Output the [x, y] coordinate of the center of the cell containing the given text.  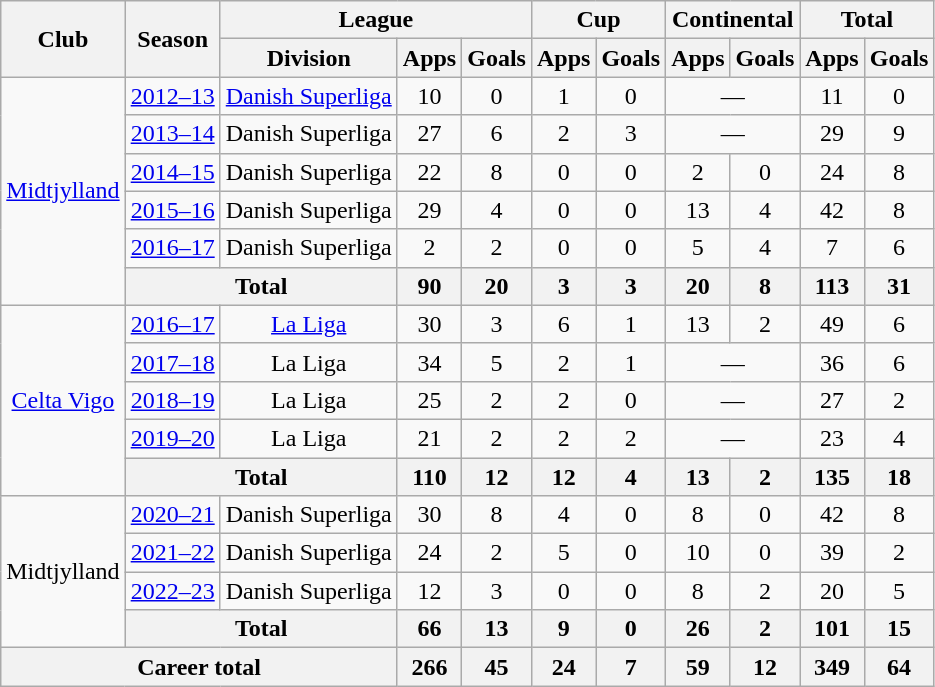
110 [429, 477]
266 [429, 667]
21 [429, 438]
113 [832, 286]
Continental [733, 20]
Season [172, 39]
Celta Vigo [63, 400]
2020–21 [172, 515]
90 [429, 286]
15 [899, 629]
2014–15 [172, 172]
49 [832, 324]
66 [429, 629]
22 [429, 172]
34 [429, 362]
Career total [200, 667]
2019–20 [172, 438]
2021–22 [172, 553]
39 [832, 553]
Club [63, 39]
Division [308, 58]
League [376, 20]
135 [832, 477]
59 [698, 667]
2012–13 [172, 96]
349 [832, 667]
23 [832, 438]
2013–14 [172, 134]
Cup [598, 20]
2017–18 [172, 362]
2015–16 [172, 210]
11 [832, 96]
101 [832, 629]
36 [832, 362]
26 [698, 629]
45 [497, 667]
25 [429, 400]
2018–19 [172, 400]
2022–23 [172, 591]
31 [899, 286]
18 [899, 477]
64 [899, 667]
